For the text-containing cell, return its midpoint in (X, Y) coordinate format. 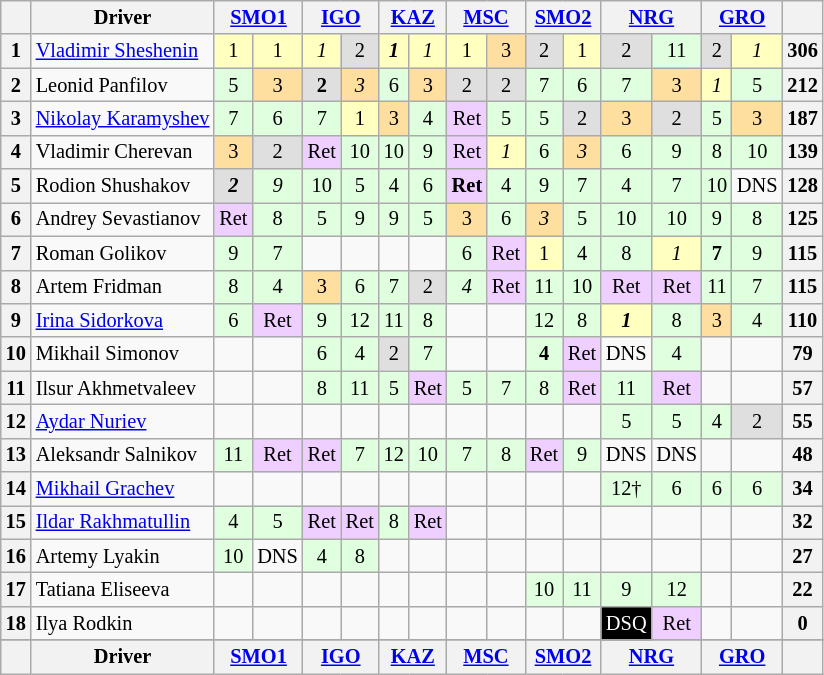
Vladimir Cherevan (123, 152)
Artemy Lyakin (123, 556)
Leonid Panfilov (123, 85)
Rodion Shushakov (123, 186)
12† (626, 489)
Artem Fridman (123, 287)
139 (802, 152)
Andrey Sevastianov (123, 219)
128 (802, 186)
57 (802, 388)
22 (802, 589)
Tatiana Eliseeva (123, 589)
Mikhail Grachev (123, 489)
Vladimir Sheshenin (123, 51)
34 (802, 489)
15 (16, 522)
110 (802, 320)
125 (802, 219)
18 (16, 623)
Ilya Rodkin (123, 623)
Ilsur Akhmetvaleev (123, 388)
187 (802, 118)
Mikhail Simonov (123, 354)
Irina Sidorkova (123, 320)
17 (16, 589)
Ildar Rakhmatullin (123, 522)
Aleksandr Salnikov (123, 455)
13 (16, 455)
Nikolay Karamyshev (123, 118)
32 (802, 522)
27 (802, 556)
0 (802, 623)
Aydar Nuriev (123, 421)
48 (802, 455)
14 (16, 489)
306 (802, 51)
79 (802, 354)
16 (16, 556)
55 (802, 421)
212 (802, 85)
Roman Golikov (123, 253)
DSQ (626, 623)
